Return (X, Y) of the center of cell containing provided text 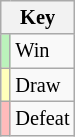
Key (38, 17)
Draw (42, 85)
Win (42, 51)
Defeat (42, 118)
